Find where the given text appears and provide that cell's center as [X, Y] coordinate. 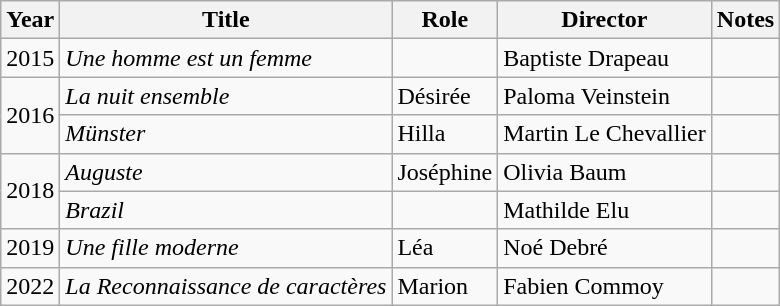
2019 [30, 248]
Role [445, 20]
Fabien Commoy [605, 286]
La nuit ensemble [226, 96]
Olivia Baum [605, 172]
Hilla [445, 134]
Title [226, 20]
La Reconnaissance de caractères [226, 286]
Brazil [226, 210]
Director [605, 20]
Martin Le Chevallier [605, 134]
Marion [445, 286]
Münster [226, 134]
2022 [30, 286]
Joséphine [445, 172]
Paloma Veinstein [605, 96]
2018 [30, 191]
2016 [30, 115]
Baptiste Drapeau [605, 58]
Une homme est un femme [226, 58]
2015 [30, 58]
Mathilde Elu [605, 210]
Léa [445, 248]
Désirée [445, 96]
Auguste [226, 172]
Noé Debré [605, 248]
Une fille moderne [226, 248]
Year [30, 20]
Notes [745, 20]
